Capture the cell that displays the provided text and extract its [x, y] central coordinate. 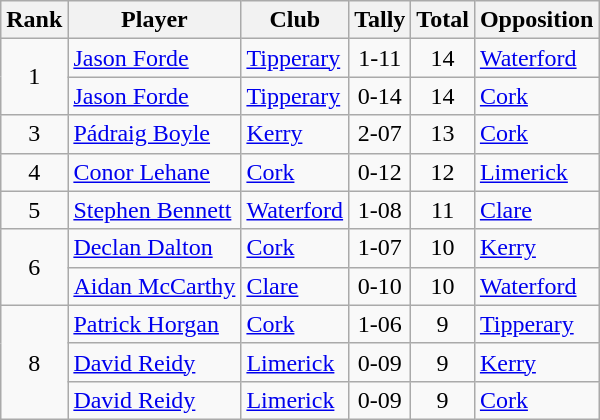
0-14 [380, 96]
Tally [380, 20]
2-07 [380, 134]
6 [34, 267]
1 [34, 77]
Opposition [536, 20]
Player [154, 20]
Pádraig Boyle [154, 134]
Aidan McCarthy [154, 286]
12 [443, 172]
1-11 [380, 58]
Stephen Bennett [154, 210]
5 [34, 210]
Patrick Horgan [154, 324]
1-07 [380, 248]
13 [443, 134]
8 [34, 362]
Rank [34, 20]
Club [295, 20]
3 [34, 134]
Conor Lehane [154, 172]
4 [34, 172]
0-12 [380, 172]
11 [443, 210]
Declan Dalton [154, 248]
0-10 [380, 286]
1-06 [380, 324]
1-08 [380, 210]
Total [443, 20]
